Determine the [X, Y] coordinate at the center of the cell enclosing the given text.  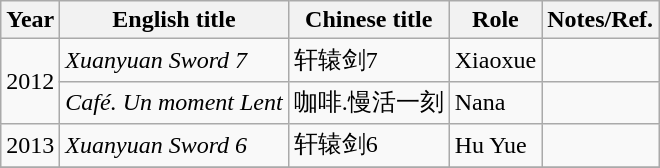
Role [495, 20]
轩辕剑7 [368, 60]
Chinese title [368, 20]
Café. Un moment Lent [174, 102]
咖啡.慢活一刻 [368, 102]
Xuanyuan Sword 7 [174, 60]
2012 [30, 82]
Nana [495, 102]
Notes/Ref. [600, 20]
Xuanyuan Sword 6 [174, 146]
轩辕剑6 [368, 146]
Year [30, 20]
Hu Yue [495, 146]
English title [174, 20]
2013 [30, 146]
Xiaoxue [495, 60]
